Scan for the cell matching the given text and deliver its [X, Y] coordinate at center. 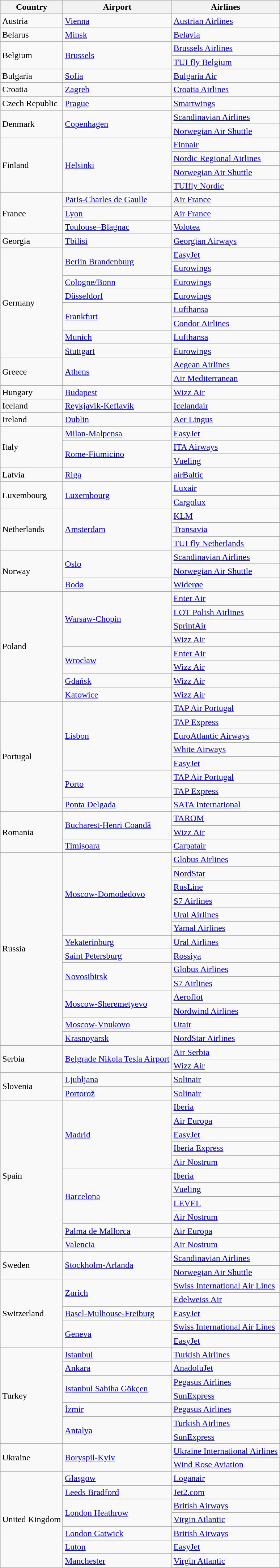
Zurich [117, 1293]
Aer Lingus [226, 420]
Athens [117, 371]
Madrid [117, 1135]
Utair [226, 1024]
Prague [117, 103]
Austrian Airlines [226, 21]
Country [32, 7]
Copenhagen [117, 124]
Yamal Airlines [226, 928]
Air Mediterranean [226, 378]
Gdańsk [117, 681]
Glasgow [117, 1478]
NordStar Airlines [226, 1038]
Ukraine International Airlines [226, 1451]
Latvia [32, 475]
Munich [117, 337]
Valencia [117, 1244]
Novosibirsk [117, 976]
TUI fly Netherlands [226, 543]
Vienna [117, 21]
KLM [226, 516]
Stockholm-Arlanda [117, 1265]
Ireland [32, 420]
Belgium [32, 55]
Oslo [117, 564]
Moscow-Domodedovo [117, 894]
Ljubljana [117, 1080]
Finland [32, 165]
Germany [32, 303]
Istanbul [117, 1355]
Berlin Brandenburg [117, 262]
Portugal [32, 756]
TUI fly Belgium [226, 62]
Dublin [117, 420]
Denmark [32, 124]
Warsaw-Chopin [117, 619]
Leeds Bradford [117, 1492]
Norway [32, 571]
Serbia [32, 1059]
Geneva [117, 1334]
Aegean Airlines [226, 364]
Moscow-Sheremetyevo [117, 1004]
Budapest [117, 392]
Paris-Charles de Gaulle [117, 200]
Moscow-Vnukovo [117, 1024]
United Kingdom [32, 1519]
Riga [117, 475]
SATA International [226, 804]
Zagreb [117, 90]
Air Serbia [226, 1052]
Reykjavik-Keflavik [117, 406]
RusLine [226, 887]
Rossiya [226, 956]
Iberia Express [226, 1148]
Antalya [117, 1430]
Smartwings [226, 103]
LEVEL [226, 1203]
Amsterdam [117, 530]
Iceland [32, 406]
Rome-Fiumicino [117, 454]
France [32, 213]
Wrocław [117, 660]
Luxair [226, 488]
Bulgaria Air [226, 76]
Georgia [32, 241]
Finnair [226, 144]
Stuttgart [117, 351]
Belarus [32, 35]
Loganair [226, 1478]
Ukraine [32, 1457]
London Gatwick [117, 1533]
Brussels [117, 55]
Lisbon [117, 736]
AnadoluJet [226, 1368]
NordStar [226, 873]
Cologne/Bonn [117, 282]
Ponta Delgada [117, 804]
Russia [32, 949]
TUIfly Nordic [226, 186]
ITA Airways [226, 447]
Minsk [117, 35]
Nordwind Airlines [226, 1011]
Tbilisi [117, 241]
Helsinki [117, 165]
Bulgaria [32, 76]
Switzerland [32, 1313]
Palma de Mallorca [117, 1231]
Belgrade Nikola Tesla Airport [117, 1059]
Aeroflot [226, 997]
SprintAir [226, 626]
Airport [117, 7]
Timișoara [117, 846]
LOT Polish Airlines [226, 612]
White Airways [226, 750]
Bucharest-Henri Coandă [117, 825]
Katowice [117, 695]
London Heathrow [117, 1513]
Italy [32, 447]
Saint Petersburg [117, 956]
Hungary [32, 392]
Czech Republic [32, 103]
Transavia [226, 530]
Lyon [117, 213]
Edelweiss Air [226, 1300]
Toulouse–Blagnac [117, 227]
Wind Rose Aviation [226, 1464]
Luton [117, 1547]
Poland [32, 646]
Yekaterinburg [117, 942]
Cargolux [226, 502]
Barcelona [117, 1196]
Sofia [117, 76]
Condor Airlines [226, 323]
Icelandair [226, 406]
Bodø [117, 584]
Romania [32, 832]
İzmir [117, 1409]
Widerøe [226, 584]
Manchester [117, 1561]
Nordic Regional Airlines [226, 158]
Airlines [226, 7]
Spain [32, 1176]
Jet2.com [226, 1492]
Croatia Airlines [226, 90]
Düsseldorf [117, 296]
Brussels Airlines [226, 48]
Portorož [117, 1093]
Volotea [226, 227]
Sweden [32, 1265]
Milan-Malpensa [117, 433]
Greece [32, 371]
Istanbul Sabiha Gökçen [117, 1389]
Porto [117, 784]
Slovenia [32, 1087]
Krasnoyarsk [117, 1038]
Georgian Airways [226, 241]
Frankfurt [117, 316]
Turkey [32, 1396]
Basel-Mulhouse-Freiburg [117, 1313]
airBaltic [226, 475]
TAROM [226, 818]
Boryspil-Kyiv [117, 1457]
Belavia [226, 35]
EuroAtlantic Airways [226, 736]
Netherlands [32, 530]
Ankara [117, 1368]
Croatia [32, 90]
Austria [32, 21]
Carpatair [226, 846]
